Find where the given text appears and provide that cell's center as (X, Y) coordinate. 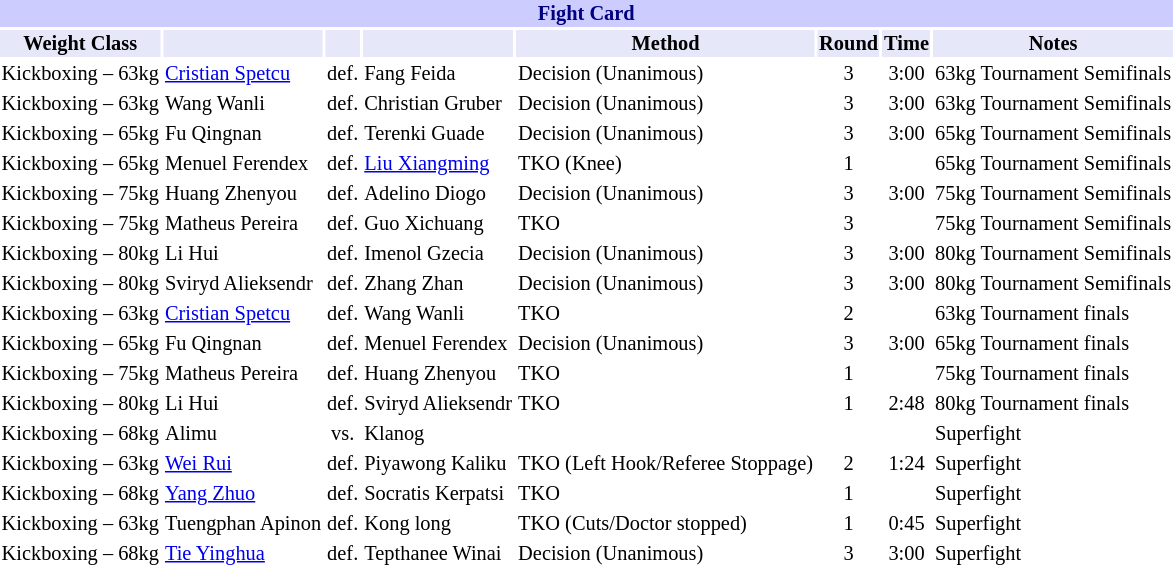
Liu Xiangming (438, 164)
Guo Xichuang (438, 224)
Wei Rui (242, 464)
TKO (Cuts/Doctor stopped) (666, 524)
Round (849, 44)
63kg Tournament finals (1054, 314)
Time (907, 44)
Terenki Guade (438, 134)
TKO (Left Hook/Referee Stoppage) (666, 464)
Adelino Diogo (438, 194)
75kg Tournament finals (1054, 374)
Alimu (242, 434)
Method (666, 44)
Tuengphan Apinon (242, 524)
Fang Feida (438, 74)
Imenol Gzecia (438, 254)
1:24 (907, 464)
Weight Class (80, 44)
2:48 (907, 404)
Zhang Zhan (438, 284)
Klanog (438, 434)
Christian Gruber (438, 104)
Kong long (438, 524)
65kg Tournament finals (1054, 344)
Yang Zhuo (242, 494)
0:45 (907, 524)
Socratis Kerpatsi (438, 494)
Fight Card (586, 14)
TKO (Knee) (666, 164)
80kg Tournament finals (1054, 404)
vs. (343, 434)
Piyawong Kaliku (438, 464)
Notes (1054, 44)
